Locate the cell with the specified text and output its (x, y) center coordinate. 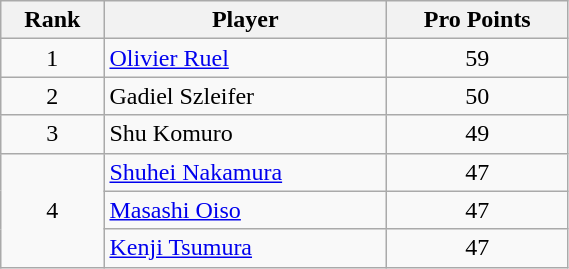
59 (478, 58)
1 (52, 58)
Kenji Tsumura (246, 248)
50 (478, 96)
Shu Komuro (246, 134)
Pro Points (478, 20)
Gadiel Szleifer (246, 96)
Player (246, 20)
Olivier Ruel (246, 58)
4 (52, 210)
49 (478, 134)
Rank (52, 20)
2 (52, 96)
3 (52, 134)
Shuhei Nakamura (246, 172)
Masashi Oiso (246, 210)
